Pinpoint the cell where the given text exists, returning its (X, Y) midpoint coordinate. 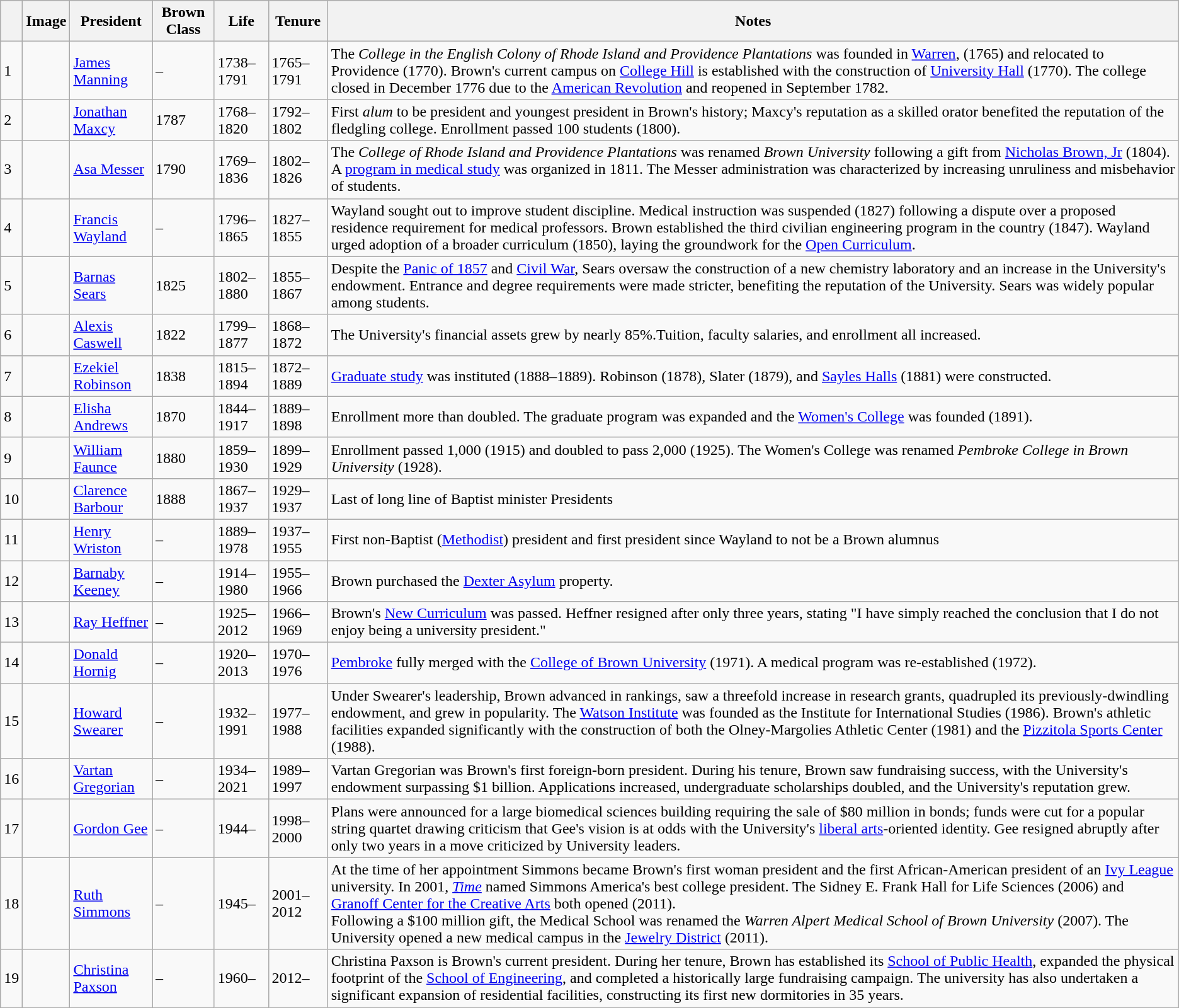
14 (11, 663)
Clarence Barbour (111, 499)
1787 (184, 120)
1914–1980 (241, 581)
1889–1898 (298, 417)
1799–1877 (241, 335)
President (111, 21)
1880 (184, 457)
17 (11, 828)
1765–1791 (298, 71)
Elisha Andrews (111, 417)
1802–1880 (241, 285)
1738–1791 (241, 71)
William Faunce (111, 457)
1966–1969 (298, 622)
16 (11, 779)
3 (11, 169)
Howard Swearer (111, 721)
1822 (184, 335)
1970–1976 (298, 663)
1792–1802 (298, 120)
Pembroke fully merged with the College of Brown University (1971). A medical program was re-established (1972). (753, 663)
15 (11, 721)
Francis Wayland (111, 227)
The University's financial assets grew by nearly 85%.Tuition, faculty salaries, and enrollment all increased. (753, 335)
19 (11, 978)
7 (11, 375)
Image (47, 21)
6 (11, 335)
Life (241, 21)
2 (11, 120)
1925–2012 (241, 622)
1844–1917 (241, 417)
Donald Hornig (111, 663)
1802–1826 (298, 169)
Brown purchased the Dexter Asylum property. (753, 581)
4 (11, 227)
9 (11, 457)
1932–1991 (241, 721)
12 (11, 581)
1937–1955 (298, 539)
1859–1930 (241, 457)
1955–1966 (298, 581)
2001–2012 (298, 903)
Barnas Sears (111, 285)
1934–2021 (241, 779)
5 (11, 285)
1768–1820 (241, 120)
1855–1867 (298, 285)
Asa Messer (111, 169)
Brown Class (184, 21)
1977–1988 (298, 721)
Tenure (298, 21)
James Manning (111, 71)
1899–1929 (298, 457)
1796–1865 (241, 227)
1790 (184, 169)
Enrollment more than doubled. The graduate program was expanded and the Women's College was founded (1891). (753, 417)
Notes (753, 21)
1769–1836 (241, 169)
Graduate study was instituted (1888–1889). Robinson (1878), Slater (1879), and Sayles Halls (1881) were constructed. (753, 375)
1888 (184, 499)
1889–1978 (241, 539)
1989–1997 (298, 779)
13 (11, 622)
2012– (298, 978)
1825 (184, 285)
1920–2013 (241, 663)
11 (11, 539)
1872–1889 (298, 375)
Barnaby Keeney (111, 581)
10 (11, 499)
18 (11, 903)
1929–1937 (298, 499)
First non-Baptist (Methodist) president and first president since Wayland to not be a Brown alumnus (753, 539)
1870 (184, 417)
1827–1855 (298, 227)
1 (11, 71)
Ezekiel Robinson (111, 375)
1960– (241, 978)
Ray Heffner (111, 622)
Christina Paxson (111, 978)
1998–2000 (298, 828)
8 (11, 417)
1867–1937 (241, 499)
1868–1872 (298, 335)
1815–1894 (241, 375)
Ruth Simmons (111, 903)
1944– (241, 828)
Henry Wriston (111, 539)
Jonathan Maxcy (111, 120)
Alexis Caswell (111, 335)
1945– (241, 903)
Enrollment passed 1,000 (1915) and doubled to pass 2,000 (1925). The Women's College was renamed Pembroke College in Brown University (1928). (753, 457)
Last of long line of Baptist minister Presidents (753, 499)
Gordon Gee (111, 828)
Vartan Gregorian (111, 779)
1838 (184, 375)
